Locate the cell with the specified text and output its [x, y] center coordinate. 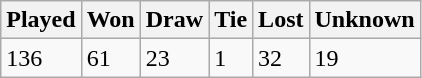
23 [174, 58]
Tie [231, 20]
61 [110, 58]
19 [364, 58]
1 [231, 58]
Played [41, 20]
Draw [174, 20]
Unknown [364, 20]
Lost [281, 20]
Won [110, 20]
32 [281, 58]
136 [41, 58]
